Search for the cell housing the specified text and yield its (X, Y) center coordinate. 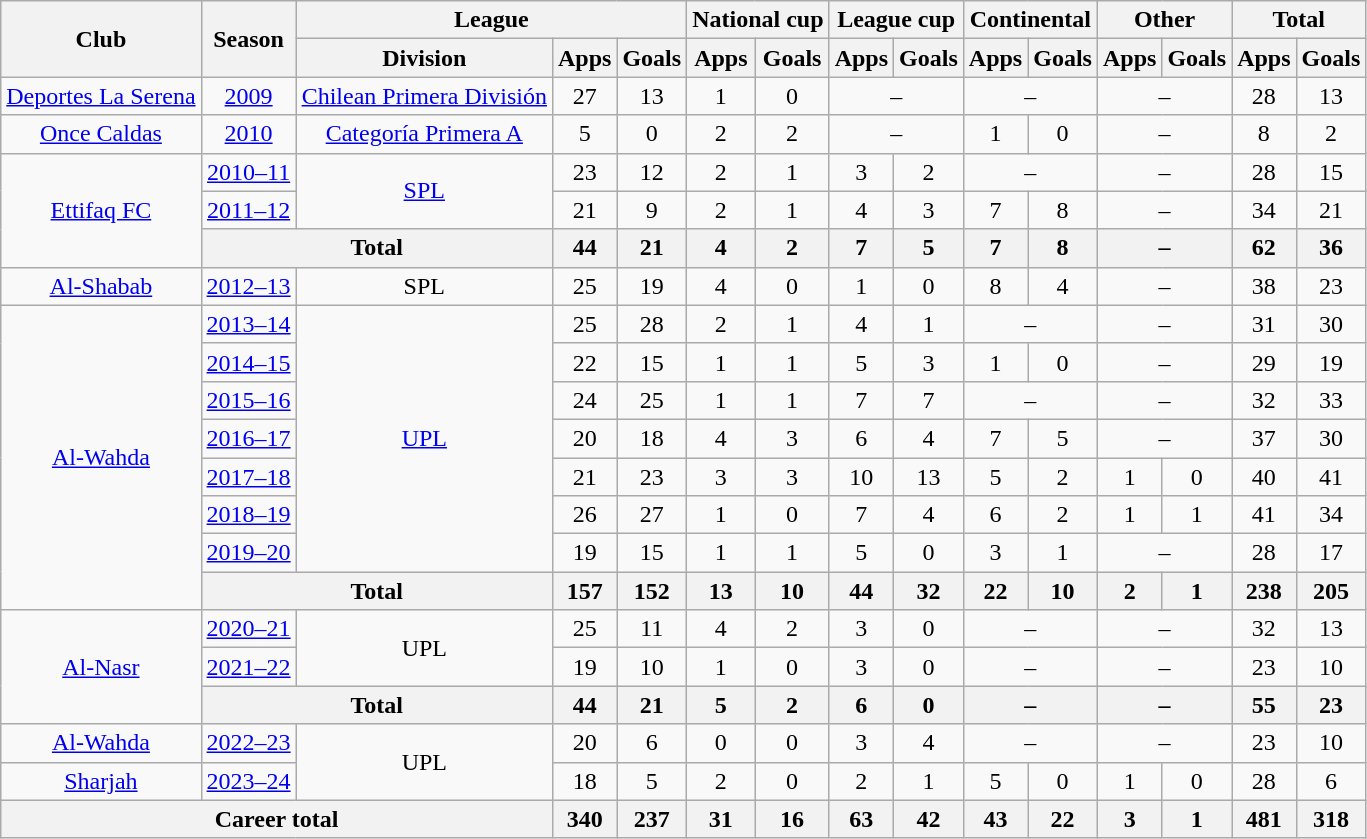
157 (584, 591)
33 (1331, 400)
29 (1264, 362)
152 (652, 591)
238 (1264, 591)
Career total (277, 819)
2017–18 (248, 477)
2012–13 (248, 286)
318 (1331, 819)
National cup (758, 20)
62 (1264, 248)
55 (1264, 705)
Other (1164, 20)
2021–22 (248, 667)
Chilean Primera División (424, 96)
38 (1264, 286)
League cup (896, 20)
26 (584, 515)
2015–16 (248, 400)
2020–21 (248, 629)
12 (652, 172)
2010 (248, 134)
2014–15 (248, 362)
2018–19 (248, 515)
2022–23 (248, 743)
237 (652, 819)
42 (929, 819)
2013–14 (248, 324)
Al-Shabab (101, 286)
Sharjah (101, 781)
2010–11 (248, 172)
17 (1331, 553)
2016–17 (248, 438)
League (492, 20)
Categoría Primera A (424, 134)
Ettifaq FC (101, 210)
2009 (248, 96)
205 (1331, 591)
63 (861, 819)
Division (424, 58)
2019–20 (248, 553)
37 (1264, 438)
11 (652, 629)
Club (101, 39)
340 (584, 819)
2011–12 (248, 210)
Once Caldas (101, 134)
Season (248, 39)
36 (1331, 248)
40 (1264, 477)
43 (995, 819)
Al-Nasr (101, 667)
9 (652, 210)
24 (584, 400)
481 (1264, 819)
Continental (1030, 20)
2023–24 (248, 781)
Deportes La Serena (101, 96)
16 (792, 819)
